Output the (X, Y) coordinate of the center of the cell containing the given text.  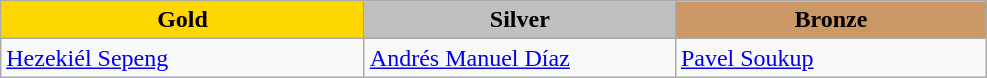
Andrés Manuel Díaz (520, 58)
Gold (183, 20)
Hezekiél Sepeng (183, 58)
Pavel Soukup (830, 58)
Bronze (830, 20)
Silver (520, 20)
